Capture the cell that displays the provided text and extract its (x, y) central coordinate. 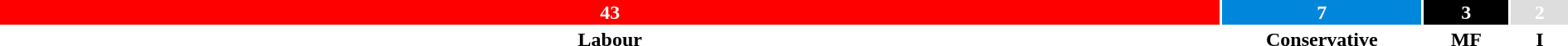
7 (1322, 12)
43 (611, 12)
2 (1540, 12)
3 (1467, 12)
